Provide the [X, Y] coordinate of the cell's center where the given text is located.  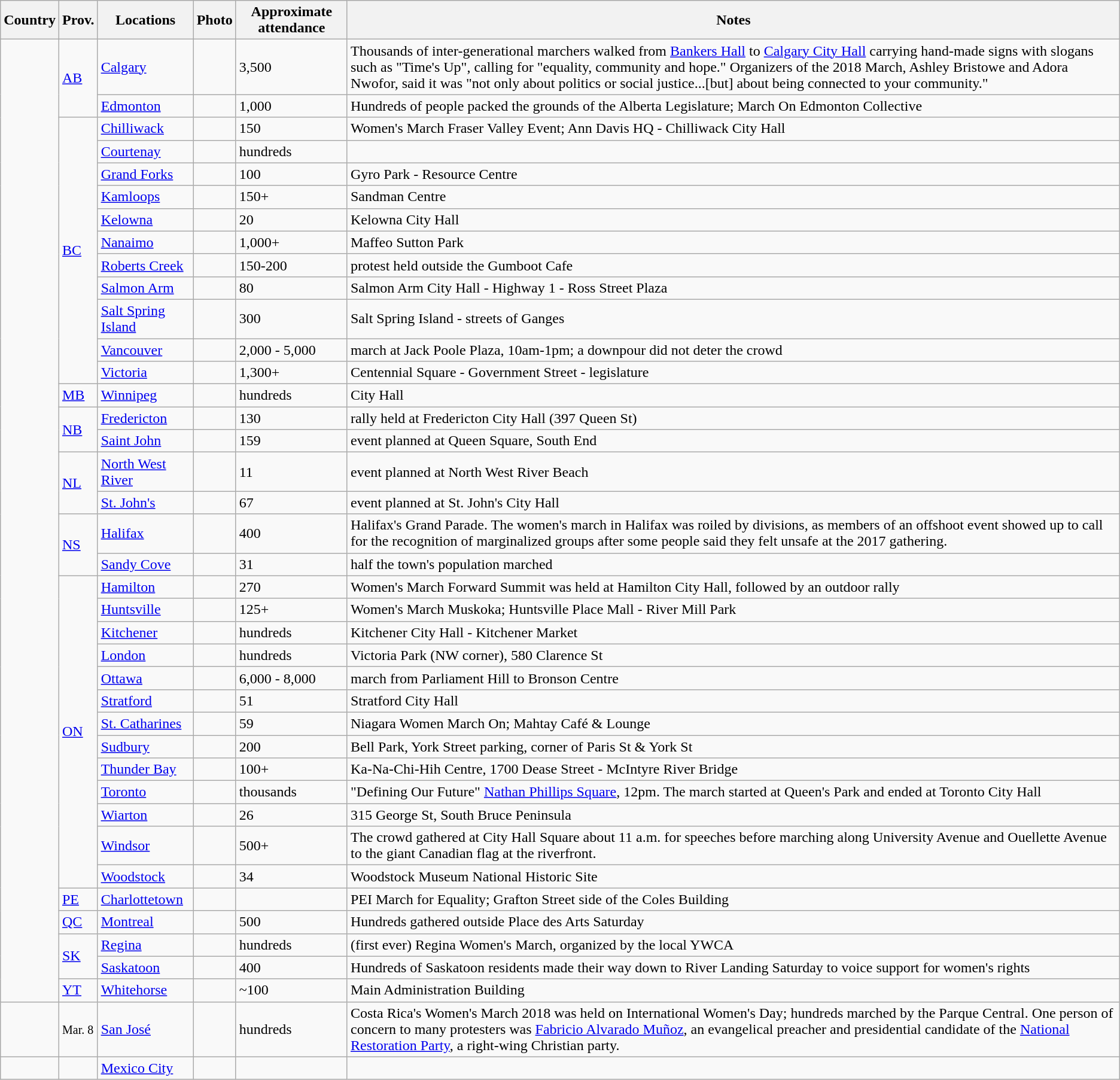
200 [291, 746]
125+ [291, 610]
"Defining Our Future" Nathan Phillips Square, 12pm. The march started at Queen's Park and ended at Toronto City Hall [734, 792]
Women's March Forward Summit was held at Hamilton City Hall, followed by an outdoor rally [734, 587]
Windsor [145, 846]
Gyro Park - Resource Centre [734, 174]
Calgary [145, 67]
march from Parliament Hill to Bronson Centre [734, 678]
150-200 [291, 265]
North West River [145, 471]
rally held at Fredericton City Hall (397 Queen St) [734, 418]
Country [30, 20]
Kelowna City Hall [734, 220]
Approximate attendance [291, 20]
1,300+ [291, 373]
3,500 [291, 67]
Fredericton [145, 418]
Victoria [145, 373]
Kamloops [145, 197]
Main Administration Building [734, 990]
march at Jack Poole Plaza, 10am-1pm; a downpour did not deter the crowd [734, 350]
Locations [145, 20]
Photo [214, 20]
150 [291, 129]
Mexico City [145, 1068]
YT [78, 990]
ON [78, 732]
Sandy Cove [145, 564]
NL [78, 483]
51 [291, 701]
Bell Park, York Street parking, corner of Paris St & York St [734, 746]
Salt Spring Island - streets of Ganges [734, 318]
150+ [291, 197]
Kitchener [145, 632]
Saint John [145, 441]
Stratford City Hall [734, 701]
Charlottetown [145, 899]
11 [291, 471]
Montreal [145, 922]
Sudbury [145, 746]
Thunder Bay [145, 769]
BC [78, 251]
Nanaimo [145, 242]
Prov. [78, 20]
San José [145, 1029]
500 [291, 922]
PE [78, 899]
130 [291, 418]
Kitchener City Hall - Kitchener Market [734, 632]
half the town's population marched [734, 564]
Victoria Park (NW corner), 580 Clarence St [734, 655]
Maffeo Sutton Park [734, 242]
500+ [291, 846]
QC [78, 922]
1,000+ [291, 242]
event planned at North West River Beach [734, 471]
26 [291, 815]
Women's March Muskoka; Huntsville Place Mall - River Mill Park [734, 610]
Wiarton [145, 815]
Women's March Fraser Valley Event; Ann Davis HQ - Chilliwack City Hall [734, 129]
Ottawa [145, 678]
Sandman Centre [734, 197]
Saskatoon [145, 968]
(first ever) Regina Women's March, organized by the local YWCA [734, 945]
Kelowna [145, 220]
31 [291, 564]
Notes [734, 20]
2,000 - 5,000 [291, 350]
Niagara Women March On; Mahtay Café & Lounge [734, 723]
event planned at Queen Square, South End [734, 441]
Toronto [145, 792]
SK [78, 956]
St. John's [145, 503]
NS [78, 544]
Woodstock [145, 877]
Woodstock Museum National Historic Site [734, 877]
Vancouver [145, 350]
London [145, 655]
NB [78, 430]
20 [291, 220]
Centennial Square - Government Street - legislature [734, 373]
100 [291, 174]
Mar. 8 [78, 1029]
100+ [291, 769]
300 [291, 318]
AB [78, 78]
270 [291, 587]
67 [291, 503]
Stratford [145, 701]
Winnipeg [145, 396]
Grand Forks [145, 174]
Salmon Arm [145, 288]
159 [291, 441]
Ka-Na-Chi-Hih Centre, 1700 Dease Street - McIntyre River Bridge [734, 769]
Hundreds of people packed the grounds of the Alberta Legislature; March On Edmonton Collective [734, 106]
Salt Spring Island [145, 318]
Hundreds gathered outside Place des Arts Saturday [734, 922]
6,000 - 8,000 [291, 678]
thousands [291, 792]
event planned at St. John's City Hall [734, 503]
Whitehorse [145, 990]
1,000 [291, 106]
City Hall [734, 396]
Courtenay [145, 151]
~100 [291, 990]
Edmonton [145, 106]
Halifax [145, 534]
315 George St, South Bruce Peninsula [734, 815]
protest held outside the Gumboot Cafe [734, 265]
PEI March for Equality; Grafton Street side of the Coles Building [734, 899]
Hamilton [145, 587]
Huntsville [145, 610]
Hundreds of Saskatoon residents made their way down to River Landing Saturday to voice support for women's rights [734, 968]
80 [291, 288]
Chilliwack [145, 129]
St. Catharines [145, 723]
34 [291, 877]
Salmon Arm City Hall - Highway 1 - Ross Street Plaza [734, 288]
Regina [145, 945]
59 [291, 723]
Roberts Creek [145, 265]
MB [78, 396]
